Capture the cell that displays the provided text and extract its (X, Y) central coordinate. 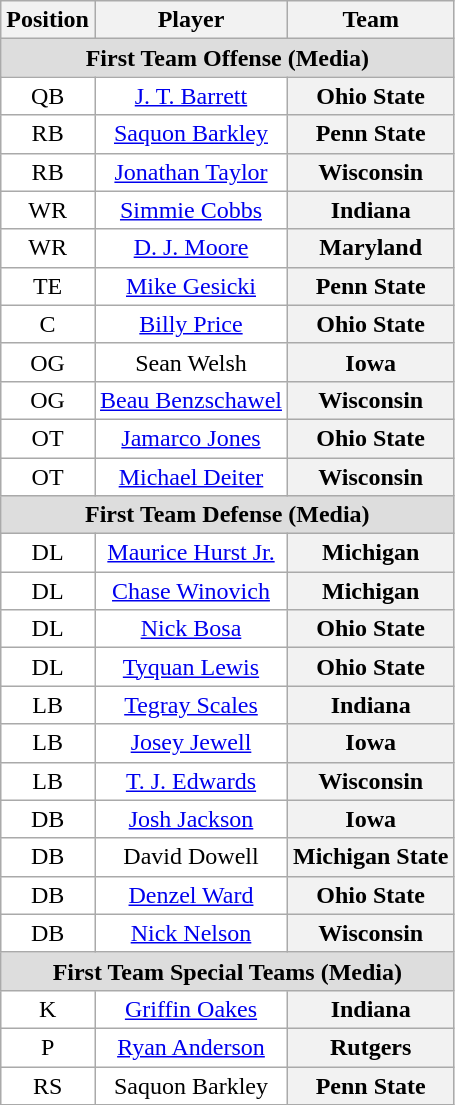
C (48, 324)
Ryan Anderson (190, 1047)
Griffin Oakes (190, 1009)
Tyquan Lewis (190, 667)
RS (48, 1085)
Position (48, 20)
David Dowell (190, 857)
Simmie Cobbs (190, 210)
D. J. Moore (190, 248)
Player (190, 20)
Jamarco Jones (190, 438)
Team (370, 20)
P (48, 1047)
Josh Jackson (190, 819)
Denzel Ward (190, 895)
Josey Jewell (190, 743)
Michigan State (370, 857)
Sean Welsh (190, 362)
Nick Bosa (190, 629)
Billy Price (190, 324)
First Team Offense (Media) (228, 58)
Tegray Scales (190, 705)
Mike Gesicki (190, 286)
K (48, 1009)
Jonathan Taylor (190, 172)
Chase Winovich (190, 591)
T. J. Edwards (190, 781)
Maurice Hurst Jr. (190, 553)
Maryland (370, 248)
QB (48, 96)
Beau Benzschawel (190, 400)
J. T. Barrett (190, 96)
Nick Nelson (190, 933)
First Team Defense (Media) (228, 515)
Rutgers (370, 1047)
TE (48, 286)
Michael Deiter (190, 477)
First Team Special Teams (Media) (228, 971)
